Search for the cell housing the specified text and yield its [X, Y] center coordinate. 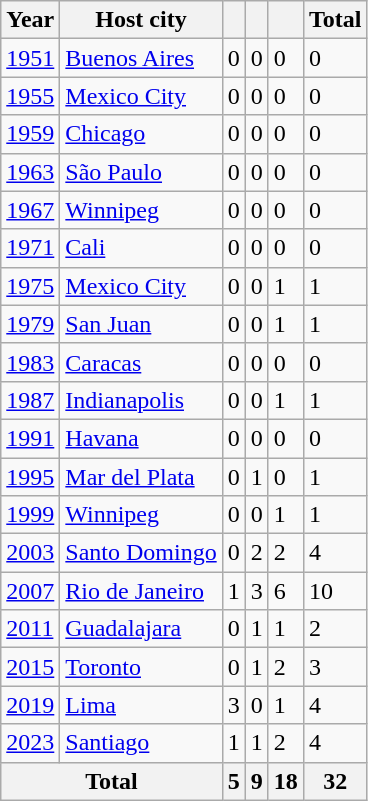
Host city [141, 20]
1979 [30, 324]
Caracas [141, 362]
1975 [30, 286]
2023 [30, 743]
São Paulo [141, 172]
5 [234, 781]
1995 [30, 477]
32 [335, 781]
2019 [30, 705]
1987 [30, 400]
10 [335, 591]
9 [256, 781]
6 [286, 591]
Buenos Aires [141, 58]
Santiago [141, 743]
1967 [30, 210]
Year [30, 20]
1983 [30, 362]
Santo Domingo [141, 553]
1959 [30, 134]
Toronto [141, 667]
Havana [141, 438]
Mar del Plata [141, 477]
1991 [30, 438]
1999 [30, 515]
1951 [30, 58]
2003 [30, 553]
2007 [30, 591]
1971 [30, 248]
Guadalajara [141, 629]
2011 [30, 629]
Rio de Janeiro [141, 591]
2015 [30, 667]
Indianapolis [141, 400]
18 [286, 781]
Lima [141, 705]
Chicago [141, 134]
1963 [30, 172]
San Juan [141, 324]
Cali [141, 248]
1955 [30, 96]
